Output the [X, Y] coordinate of the center of the cell containing the given text.  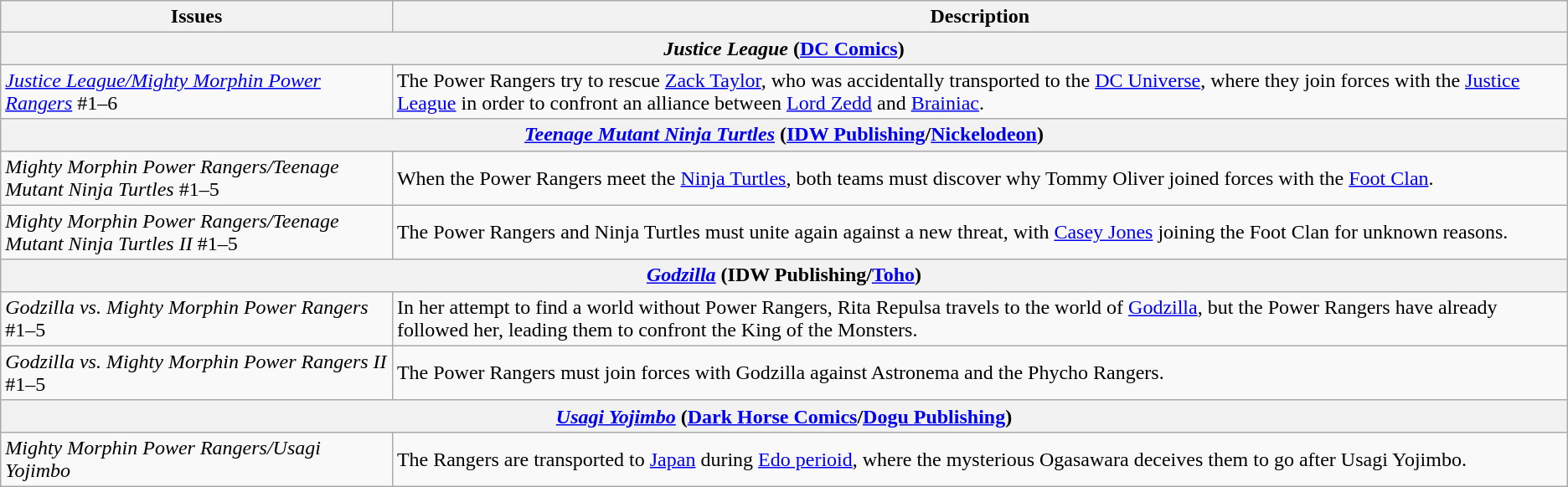
Justice League/Mighty Morphin Power Rangers #1–6 [197, 92]
Justice League (DC Comics) [784, 49]
Mighty Morphin Power Rangers/Teenage Mutant Ninja Turtles II #1–5 [197, 233]
Issues [197, 17]
Mighty Morphin Power Rangers/Teenage Mutant Ninja Turtles #1–5 [197, 177]
The Power Rangers and Ninja Turtles must unite again against a new threat, with Casey Jones joining the Foot Clan for unknown reasons. [980, 233]
Godzilla vs. Mighty Morphin Power Rangers #1–5 [197, 318]
Godzilla (IDW Publishing/Toho) [784, 275]
When the Power Rangers meet the Ninja Turtles, both teams must discover why Tommy Oliver joined forces with the Foot Clan. [980, 177]
Usagi Yojimbo (Dark Horse Comics/Dogu Publishing) [784, 416]
Mighty Morphin Power Rangers/Usagi Yojimbo [197, 459]
The Rangers are transported to Japan during Edo perioid, where the mysterious Ogasawara deceives them to go after Usagi Yojimbo. [980, 459]
Description [980, 17]
The Power Rangers must join forces with Godzilla against Astronema and the Phycho Rangers. [980, 373]
Teenage Mutant Ninja Turtles (IDW Publishing/Nickelodeon) [784, 135]
Godzilla vs. Mighty Morphin Power Rangers II #1–5 [197, 373]
